Detect which cell encompasses the target text, then output its (X, Y) center coordinate. 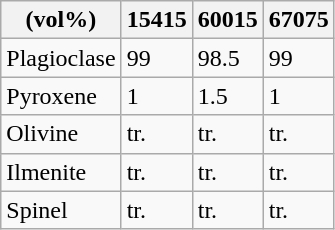
1.5 (228, 96)
Spinel (61, 210)
98.5 (228, 58)
(vol%) (61, 20)
Ilmenite (61, 172)
67075 (298, 20)
Plagioclase (61, 58)
Olivine (61, 134)
15415 (156, 20)
60015 (228, 20)
Pyroxene (61, 96)
